Determine the [x, y] coordinate at the center of the cell enclosing the given text.  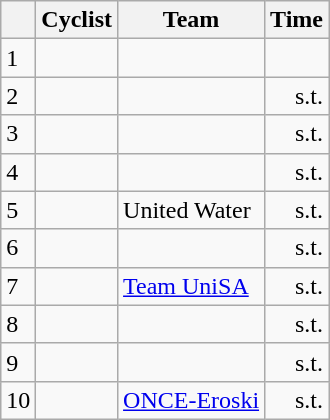
4 [18, 172]
2 [18, 96]
ONCE-Eroski [192, 400]
9 [18, 362]
1 [18, 58]
6 [18, 248]
10 [18, 400]
Team [192, 20]
8 [18, 324]
Team UniSA [192, 286]
5 [18, 210]
3 [18, 134]
United Water [192, 210]
Time [297, 20]
Cyclist [77, 20]
7 [18, 286]
